For the text-containing cell, return its midpoint in (X, Y) coordinate format. 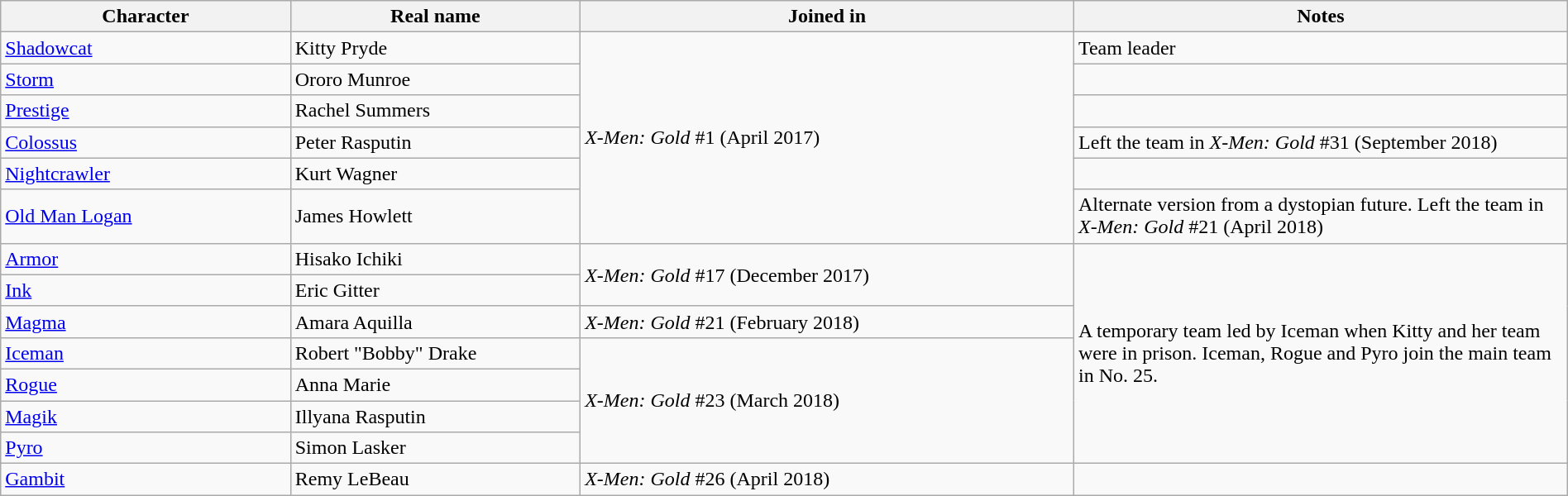
Shadowcat (146, 48)
Prestige (146, 111)
Gambit (146, 479)
X-Men: Gold #23 (March 2018) (827, 400)
Anna Marie (435, 384)
X-Men: Gold #17 (December 2017) (827, 274)
Kitty Pryde (435, 48)
Magma (146, 322)
Nightcrawler (146, 174)
Joined in (827, 17)
Kurt Wagner (435, 174)
Simon Lasker (435, 448)
Old Man Logan (146, 217)
Real name (435, 17)
X-Men: Gold #26 (April 2018) (827, 479)
Character (146, 17)
Rachel Summers (435, 111)
Illyana Rasputin (435, 416)
Alternate version from a dystopian future. Left the team in X-Men: Gold #21 (April 2018) (1320, 217)
Hisako Ichiki (435, 259)
James Howlett (435, 217)
X-Men: Gold #1 (April 2017) (827, 137)
Magik (146, 416)
Peter Rasputin (435, 142)
X-Men: Gold #21 (February 2018) (827, 322)
Ororo Munroe (435, 79)
Pyro (146, 448)
Remy LeBeau (435, 479)
Robert "Bobby" Drake (435, 353)
Eric Gitter (435, 290)
Ink (146, 290)
Iceman (146, 353)
Amara Aquilla (435, 322)
Left the team in X-Men: Gold #31 (September 2018) (1320, 142)
Armor (146, 259)
Storm (146, 79)
Colossus (146, 142)
A temporary team led by Iceman when Kitty and her team were in prison. Iceman, Rogue and Pyro join the main team in No. 25. (1320, 353)
Team leader (1320, 48)
Notes (1320, 17)
Rogue (146, 384)
